Scan for the cell matching the given text and deliver its (X, Y) coordinate at center. 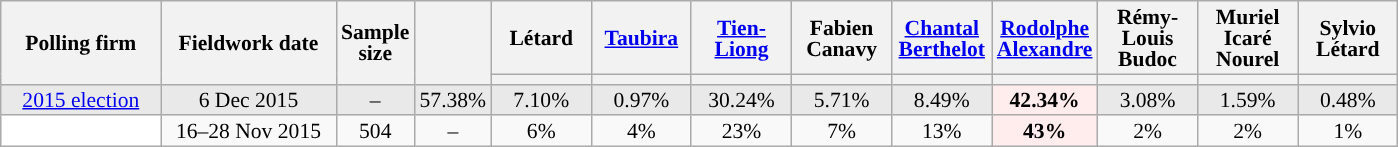
23% (741, 132)
Samplesize (375, 42)
5.71% (842, 100)
Rémy-Louis Budoc (1147, 38)
0.97% (641, 100)
6 Dec 2015 (248, 100)
8.49% (942, 100)
504 (375, 132)
Fabien Canavy (842, 38)
13% (942, 132)
3.08% (1147, 100)
Fieldwork date (248, 42)
Rodolphe Alexandre (1045, 38)
57.38% (452, 100)
7.10% (541, 100)
7% (842, 132)
16–28 Nov 2015 (248, 132)
30.24% (741, 100)
4% (641, 132)
1% (1348, 132)
Muriel Icaré Nourel (1248, 38)
Polling firm (81, 42)
6% (541, 132)
Sylvio Létard (1348, 38)
Létard (541, 38)
Tien-Liong (741, 38)
Taubira (641, 38)
2015 election (81, 100)
0.48% (1348, 100)
1.59% (1248, 100)
42.34% (1045, 100)
43% (1045, 132)
Chantal Berthelot (942, 38)
